Locate the cell with the specified text and output its (X, Y) center coordinate. 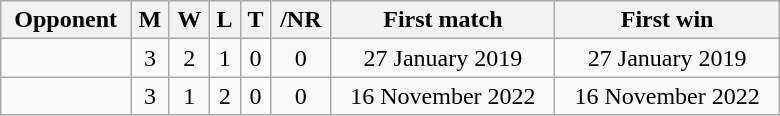
/NR (301, 20)
First match (443, 20)
L (224, 20)
Opponent (66, 20)
W (189, 20)
First win (667, 20)
M (150, 20)
T (256, 20)
